From the cell containing the given text, extract its center point as (x, y) coordinate. 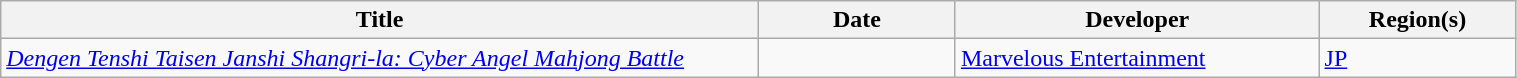
JP (1418, 58)
Title (380, 20)
Date (856, 20)
Region(s) (1418, 20)
Marvelous Entertainment (1137, 58)
Developer (1137, 20)
Dengen Tenshi Taisen Janshi Shangri-la: Cyber Angel Mahjong Battle (380, 58)
